Detect which cell encompasses the target text, then output its [x, y] center coordinate. 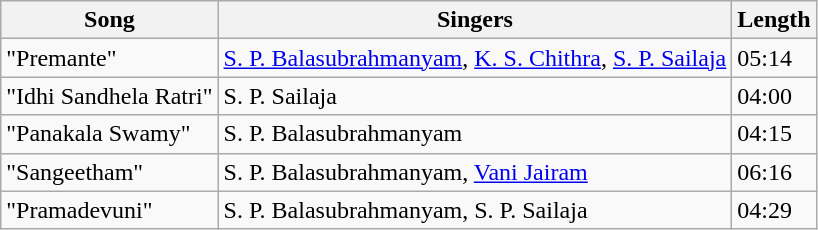
S. P. Balasubrahmanyam [475, 134]
04:00 [774, 96]
Singers [475, 20]
"Panakala Swamy" [110, 134]
S. P. Sailaja [475, 96]
"Sangeetham" [110, 172]
"Pramadevuni" [110, 210]
"Premante" [110, 58]
06:16 [774, 172]
"Idhi Sandhela Ratri" [110, 96]
04:29 [774, 210]
04:15 [774, 134]
05:14 [774, 58]
S. P. Balasubrahmanyam, S. P. Sailaja [475, 210]
Length [774, 20]
S. P. Balasubrahmanyam, K. S. Chithra, S. P. Sailaja [475, 58]
Song [110, 20]
S. P. Balasubrahmanyam, Vani Jairam [475, 172]
